Identify which cell holds the provided text, then report its [x, y] central coordinate. 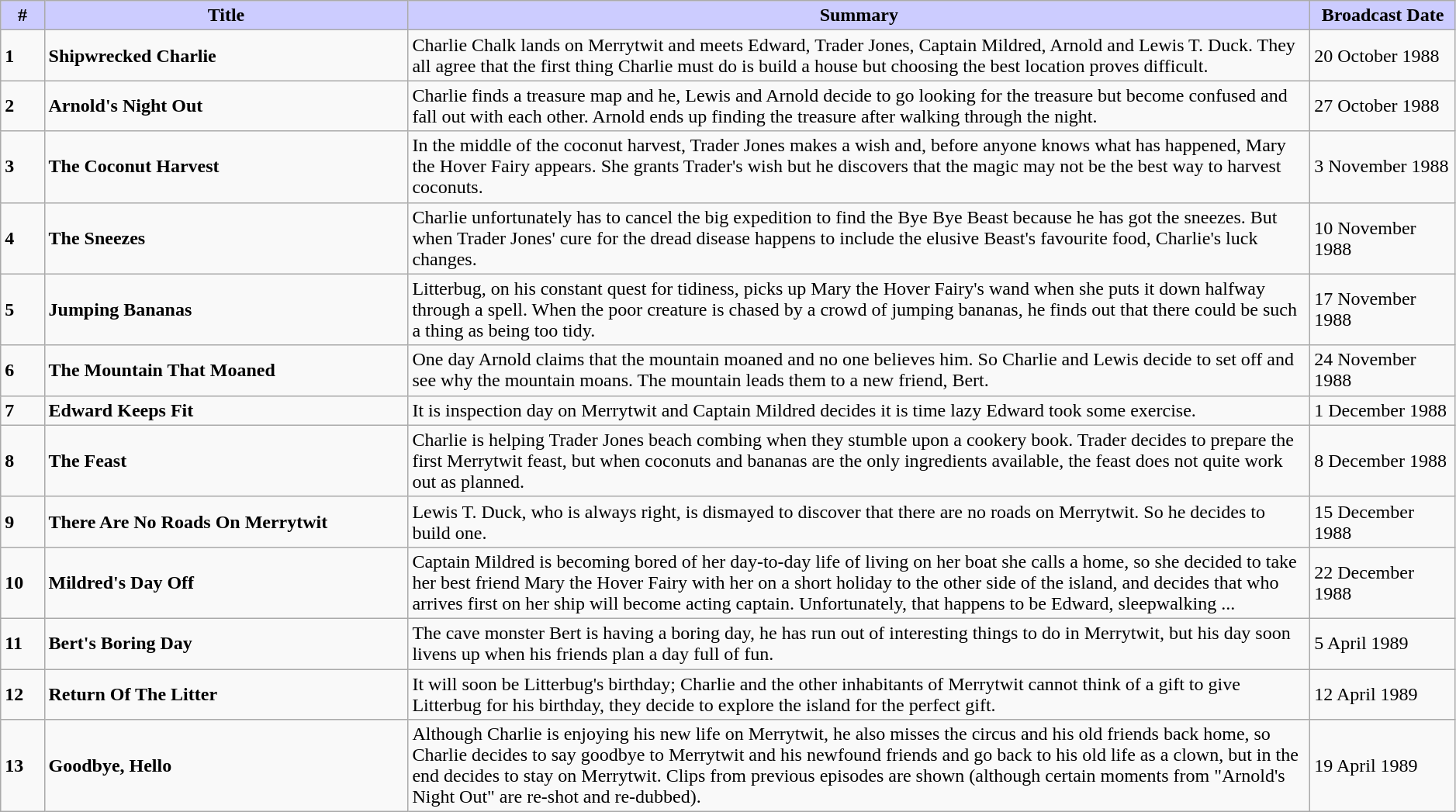
Arnold's Night Out [227, 105]
Goodbye, Hello [227, 766]
5 April 1989 [1383, 644]
Title [227, 16]
Summary [859, 16]
22 December 1988 [1383, 582]
12 April 1989 [1383, 693]
Jumping Bananas [227, 309]
8 [22, 461]
12 [22, 693]
13 [22, 766]
It is inspection day on Merrytwit and Captain Mildred decides it is time lazy Edward took some exercise. [859, 410]
4 [22, 238]
11 [22, 644]
9 [22, 521]
The Coconut Harvest [227, 167]
2 [22, 105]
Edward Keeps Fit [227, 410]
20 October 1988 [1383, 56]
The Sneezes [227, 238]
19 April 1989 [1383, 766]
Bert's Boring Day [227, 644]
8 December 1988 [1383, 461]
Shipwrecked Charlie [227, 56]
17 November 1988 [1383, 309]
Broadcast Date [1383, 16]
The Mountain That Moaned [227, 371]
1 [22, 56]
10 November 1988 [1383, 238]
Lewis T. Duck, who is always right, is dismayed to discover that there are no roads on Merrytwit. So he decides to build one. [859, 521]
24 November 1988 [1383, 371]
3 November 1988 [1383, 167]
Return Of The Litter [227, 693]
The Feast [227, 461]
There Are No Roads On Merrytwit [227, 521]
1 December 1988 [1383, 410]
Mildred's Day Off [227, 582]
15 December 1988 [1383, 521]
# [22, 16]
27 October 1988 [1383, 105]
3 [22, 167]
10 [22, 582]
5 [22, 309]
7 [22, 410]
6 [22, 371]
